Scan for the cell matching the given text and deliver its (X, Y) coordinate at center. 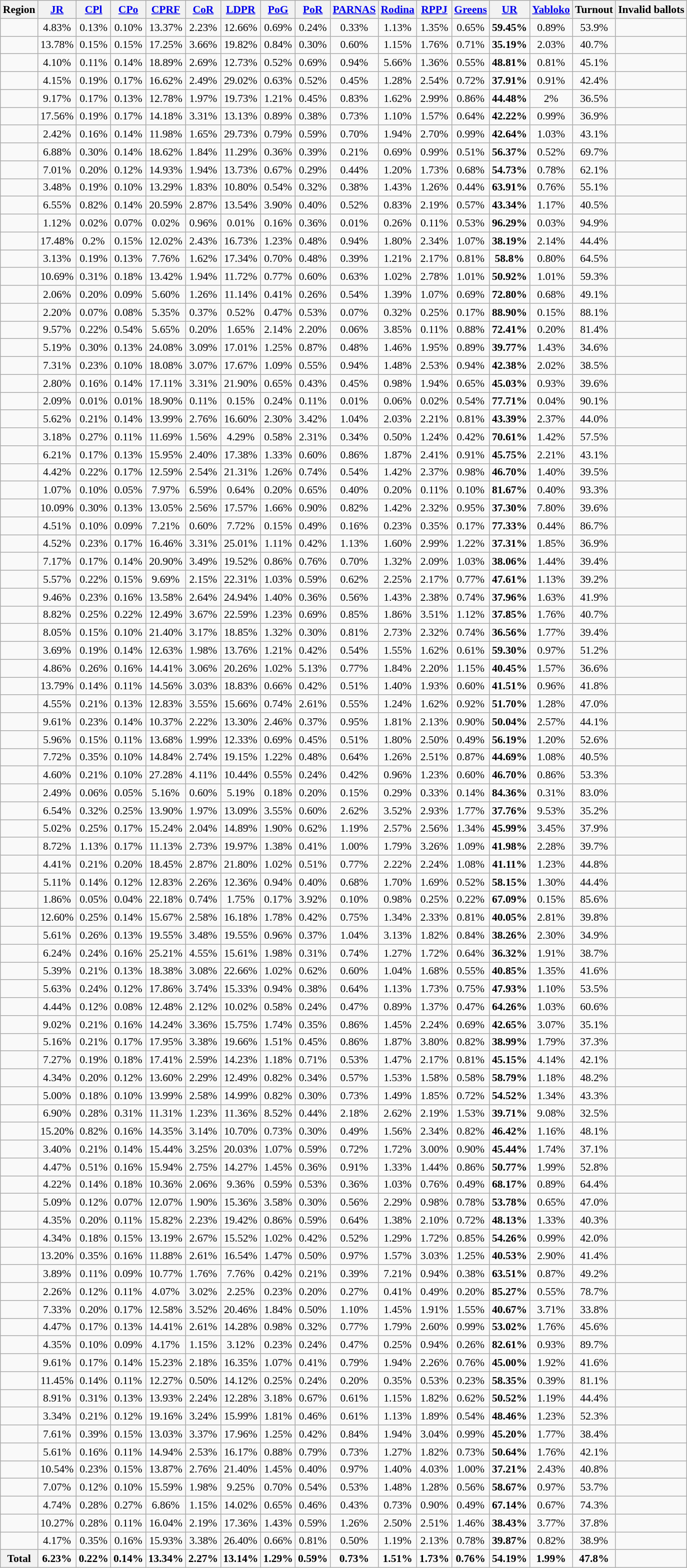
4.22% (57, 1185)
59.45% (509, 27)
22.59% (240, 615)
2.04% (203, 829)
17.11% (165, 383)
2.64% (203, 597)
58.15% (509, 882)
47.61% (509, 579)
14.99% (240, 1096)
58.35% (509, 1381)
Greens (470, 9)
38.5% (594, 366)
50.52% (509, 1399)
14.93% (165, 170)
12.63% (165, 651)
11.13% (165, 847)
3.85% (397, 330)
CoR (203, 9)
2.69% (203, 63)
42.64% (509, 134)
8.91% (57, 1399)
24.94% (240, 597)
3.49% (203, 562)
69.7% (594, 152)
59.30% (509, 651)
2.10% (434, 1221)
13.58% (165, 597)
9.46% (57, 597)
29.73% (240, 134)
13.05% (165, 508)
Turnout (594, 9)
3.77% (551, 1523)
2.12% (203, 1007)
38.06% (509, 562)
59.3% (594, 277)
3.69% (57, 651)
89.7% (594, 1345)
7.07% (57, 1488)
2.78% (434, 277)
45.44% (509, 1149)
4.83% (57, 27)
13.34% (165, 1559)
4.41% (57, 864)
41.9% (594, 597)
54.19% (509, 1559)
3.08% (203, 971)
2.33% (434, 918)
4.52% (57, 544)
3.04% (434, 1434)
35.2% (594, 811)
41.51% (509, 686)
15.94% (165, 1167)
15.52% (240, 1238)
3.17% (203, 633)
9.36% (240, 1185)
20.03% (240, 1149)
LDPR (240, 9)
25.21% (165, 953)
19.16% (165, 1417)
56.37% (509, 152)
13.60% (165, 1078)
37.3% (594, 1042)
4.29% (240, 437)
86.7% (594, 526)
40.53% (509, 1256)
7.17% (57, 562)
38.7% (594, 953)
39.7% (594, 847)
4.03% (434, 1470)
83.0% (594, 793)
13.90% (165, 811)
5.63% (57, 989)
39.71% (509, 1114)
16.17% (240, 1452)
3.92% (313, 900)
4.44% (57, 1007)
51.70% (509, 704)
44.69% (509, 757)
JR (57, 9)
34.9% (594, 936)
56.19% (509, 740)
PoG (278, 9)
16.18% (240, 918)
58.67% (509, 1488)
1.60% (397, 544)
38.99% (509, 1042)
38.19% (509, 241)
37.31% (509, 544)
74.3% (594, 1506)
45.03% (509, 383)
18.89% (165, 63)
12.66% (240, 27)
14.24% (165, 1025)
3.12% (240, 1345)
1.63% (551, 597)
3.26% (434, 847)
15.66% (240, 704)
52.3% (594, 1417)
5.62% (57, 419)
46.42% (509, 1132)
0.80% (551, 259)
3.71% (551, 1310)
44.48% (509, 98)
4.10% (57, 63)
15.82% (165, 1221)
13.03% (165, 1434)
53.3% (594, 775)
29.02% (240, 81)
16.35% (240, 1363)
2.74% (203, 757)
21.31% (240, 472)
11.88% (165, 1256)
19.73% (240, 98)
10.54% (57, 1470)
37.85% (509, 615)
14.89% (240, 829)
12.33% (240, 740)
7.97% (165, 490)
11.36% (240, 1114)
5.00% (57, 1096)
3.00% (434, 1149)
36.5% (594, 98)
3.24% (203, 1417)
37.91% (509, 81)
34.6% (594, 348)
40.67% (509, 1310)
3.09% (203, 348)
32.5% (594, 1114)
12.60% (57, 918)
3.67% (203, 615)
2% (551, 98)
13.20% (57, 1256)
64.4% (594, 1185)
19.42% (240, 1221)
3.90% (278, 205)
77.71% (509, 401)
50.64% (509, 1452)
Region (19, 9)
47.93% (509, 989)
4.74% (57, 1506)
16.73% (240, 241)
45.15% (509, 1060)
2.28% (551, 847)
37.9% (594, 829)
3.74% (203, 989)
6.59% (203, 490)
13.29% (165, 187)
Rodina (397, 9)
4.14% (551, 1060)
3.66% (203, 45)
2.46% (278, 722)
13.79% (57, 686)
3.25% (203, 1149)
41.4% (594, 1256)
10.37% (165, 722)
10.70% (240, 1132)
UR (509, 9)
12.59% (165, 472)
45.99% (509, 829)
88.90% (509, 312)
5.09% (57, 1203)
CPo (128, 9)
4.15% (57, 81)
5.60% (165, 294)
36.32% (509, 953)
85.27% (509, 1292)
63.51% (509, 1274)
1.66% (278, 508)
9.69% (165, 579)
2.75% (203, 1167)
11.98% (165, 134)
82.61% (509, 1345)
42.38% (509, 366)
12.28% (240, 1399)
10.77% (165, 1274)
39.8% (594, 918)
1.37% (434, 1007)
37.96% (509, 597)
41.11% (509, 864)
11.29% (240, 152)
15.67% (165, 918)
7.61% (57, 1434)
17.67% (240, 366)
6.90% (57, 1114)
45.6% (594, 1327)
45.00% (509, 1363)
19.52% (240, 562)
8.72% (57, 847)
93.3% (594, 490)
2.02% (551, 366)
44.0% (594, 419)
5.02% (57, 829)
33.8% (594, 1310)
4.86% (57, 668)
17.34% (240, 259)
18.45% (165, 864)
21.80% (240, 864)
7.33% (57, 1310)
8.82% (57, 615)
Invalid ballots (651, 9)
84.36% (509, 793)
2.15% (203, 579)
21.90% (240, 383)
62.1% (594, 170)
51.2% (594, 651)
4.60% (57, 775)
17.86% (165, 989)
11.14% (240, 294)
9.53% (551, 811)
9.17% (57, 98)
6.54% (57, 811)
11.72% (240, 277)
39.2% (594, 579)
36.56% (509, 633)
1.92% (551, 1363)
6.23% (57, 1559)
2.93% (434, 811)
3.37% (203, 1434)
39.5% (594, 472)
25.01% (240, 544)
1.69% (434, 882)
14.56% (165, 686)
50.77% (509, 1167)
1.70% (397, 882)
CPRF (165, 9)
0.03% (551, 223)
3.40% (57, 1149)
15.20% (57, 1132)
2.42% (57, 134)
64.5% (594, 259)
17.57% (240, 508)
20.59% (165, 205)
43.3% (594, 1096)
18.83% (240, 686)
38.9% (594, 1541)
9.25% (240, 1488)
2.80% (57, 383)
68.17% (509, 1185)
44.8% (594, 864)
11.69% (165, 437)
54.73% (509, 170)
15.23% (165, 1363)
26.40% (240, 1541)
18.38% (165, 971)
57.5% (594, 437)
18.85% (240, 633)
9.57% (57, 330)
42.4% (594, 81)
5.96% (57, 740)
15.36% (240, 1203)
4.42% (57, 472)
43.39% (509, 419)
15.99% (240, 1417)
52.6% (594, 740)
6.55% (57, 205)
35.1% (594, 1025)
17.36% (240, 1523)
5.66% (397, 63)
18.62% (165, 152)
2.81% (551, 918)
0.92% (470, 704)
12.36% (240, 882)
7.01% (57, 170)
37.21% (509, 1470)
48.13% (509, 1221)
10.69% (57, 277)
13.30% (240, 722)
42.22% (509, 116)
58.79% (509, 1078)
41.8% (594, 686)
20.46% (240, 1310)
0.2% (93, 241)
3.06% (203, 668)
15.95% (165, 455)
19.15% (240, 757)
15.75% (240, 1025)
67.09% (509, 900)
13.19% (165, 1238)
5.57% (57, 579)
1.39% (397, 294)
53.7% (594, 1488)
38.43% (509, 1523)
10.80% (240, 187)
5.11% (57, 882)
CPl (93, 9)
16.46% (165, 544)
14.12% (240, 1381)
20.90% (165, 562)
38.4% (594, 1434)
4.07% (165, 1292)
63.91% (509, 187)
16.60% (240, 419)
72.41% (509, 330)
54.26% (509, 1238)
6.86% (165, 1506)
64.26% (509, 1007)
90.1% (594, 401)
17.25% (165, 45)
2.70% (434, 134)
42.65% (509, 1025)
50.92% (509, 277)
5.13% (313, 668)
1.68% (434, 971)
3.34% (57, 1417)
13.14% (240, 1559)
11.31% (165, 1114)
7.31% (57, 366)
14.27% (240, 1167)
PARNAS (354, 9)
81.4% (594, 330)
27.28% (165, 775)
48.2% (594, 1078)
2.31% (313, 437)
36.6% (594, 668)
Total (19, 1559)
72.80% (509, 294)
1.16% (551, 1132)
13.42% (165, 277)
1.49% (397, 1096)
17.41% (165, 1060)
70.61% (509, 437)
17.95% (165, 1042)
10.36% (165, 1185)
12.78% (165, 98)
50.04% (509, 722)
17.38% (240, 455)
15.61% (240, 953)
52.8% (594, 1167)
1.30% (551, 882)
55.1% (594, 187)
39.77% (509, 348)
14.94% (165, 1452)
48.46% (509, 1417)
53.9% (594, 27)
1.75% (240, 900)
8.05% (57, 633)
1.11% (278, 544)
13.68% (165, 740)
9.02% (57, 1025)
78.7% (594, 1292)
81.1% (594, 1381)
2.38% (434, 597)
42.0% (594, 1238)
37.76% (509, 811)
10.02% (240, 1007)
54.52% (509, 1096)
1.83% (203, 187)
45.20% (509, 1434)
1.95% (434, 348)
7.27% (57, 1060)
14.18% (165, 116)
40.85% (509, 971)
3.51% (434, 615)
12.27% (165, 1381)
17.01% (240, 348)
12.02% (165, 241)
19.82% (240, 45)
7.80% (551, 508)
14.23% (240, 1060)
48.1% (594, 1132)
37.30% (509, 508)
3.80% (434, 1042)
12.48% (165, 1007)
17.48% (57, 241)
8.52% (278, 1114)
53.78% (509, 1203)
3.36% (203, 1025)
6.88% (57, 152)
81.67% (509, 490)
13.76% (240, 651)
77.33% (509, 526)
10.27% (57, 1523)
5.65% (165, 330)
3.02% (203, 1292)
18.90% (165, 401)
18.08% (165, 366)
47.8% (594, 1559)
14.35% (165, 1132)
53.5% (594, 989)
37.8% (594, 1523)
4.11% (203, 775)
22.18% (165, 900)
15.33% (240, 989)
67.14% (509, 1506)
1.17% (551, 205)
2.40% (203, 455)
2.59% (203, 1060)
4.51% (57, 526)
13.37% (165, 27)
39.87% (509, 1541)
6.21% (57, 455)
40.3% (594, 1221)
48.81% (509, 63)
45.75% (509, 455)
12.58% (165, 1310)
40.45% (509, 668)
2.67% (203, 1238)
17.96% (240, 1434)
35.19% (509, 45)
6.24% (57, 953)
43.34% (509, 205)
16.54% (240, 1256)
1.36% (434, 63)
45.1% (594, 63)
10.44% (240, 775)
1.58% (434, 1078)
85.6% (594, 900)
13.13% (240, 116)
2.27% (203, 1559)
60.6% (594, 1007)
1.78% (278, 918)
13.73% (240, 170)
41.98% (509, 847)
20.26% (240, 668)
44.1% (594, 722)
15.44% (165, 1149)
49.1% (594, 294)
17.56% (57, 116)
16.62% (165, 81)
53.02% (509, 1327)
15.59% (165, 1488)
14.84% (165, 757)
13.78% (57, 45)
19.97% (240, 847)
13.54% (240, 205)
1.93% (434, 686)
12.73% (240, 63)
22.31% (240, 579)
96.29% (509, 223)
37.1% (594, 1149)
13.93% (165, 1399)
2.41% (434, 455)
5.39% (57, 971)
5.35% (165, 312)
10.09% (57, 508)
13.09% (240, 811)
19.66% (240, 1042)
40.8% (594, 1470)
13.87% (165, 1470)
16.04% (165, 1523)
94.9% (594, 223)
15.93% (165, 1541)
3.58% (278, 1203)
9.08% (551, 1114)
22.66% (240, 971)
88.1% (594, 312)
PoR (313, 9)
3.45% (551, 829)
1.89% (434, 1417)
2.60% (434, 1327)
14.28% (240, 1327)
58.8% (509, 259)
3.14% (203, 1132)
12.07% (165, 1203)
14.02% (240, 1506)
2.90% (551, 1256)
40.05% (509, 918)
24.08% (165, 348)
11.45% (57, 1381)
Yabloko (551, 9)
RPPJ (434, 9)
38.26% (509, 936)
3.89% (57, 1274)
49.2% (594, 1274)
3.42% (313, 419)
15.24% (165, 829)
